From the cell containing the given text, extract its center point as (x, y) coordinate. 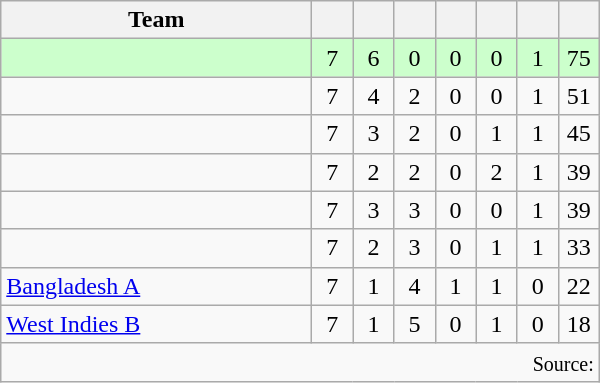
West Indies B (156, 324)
33 (578, 248)
75 (578, 58)
51 (578, 96)
Source: (300, 362)
22 (578, 286)
18 (578, 324)
Bangladesh A (156, 286)
Team (156, 20)
45 (578, 134)
6 (374, 58)
5 (414, 324)
